Return the (X, Y) coordinate for the center point of the cell that contains the specified text.  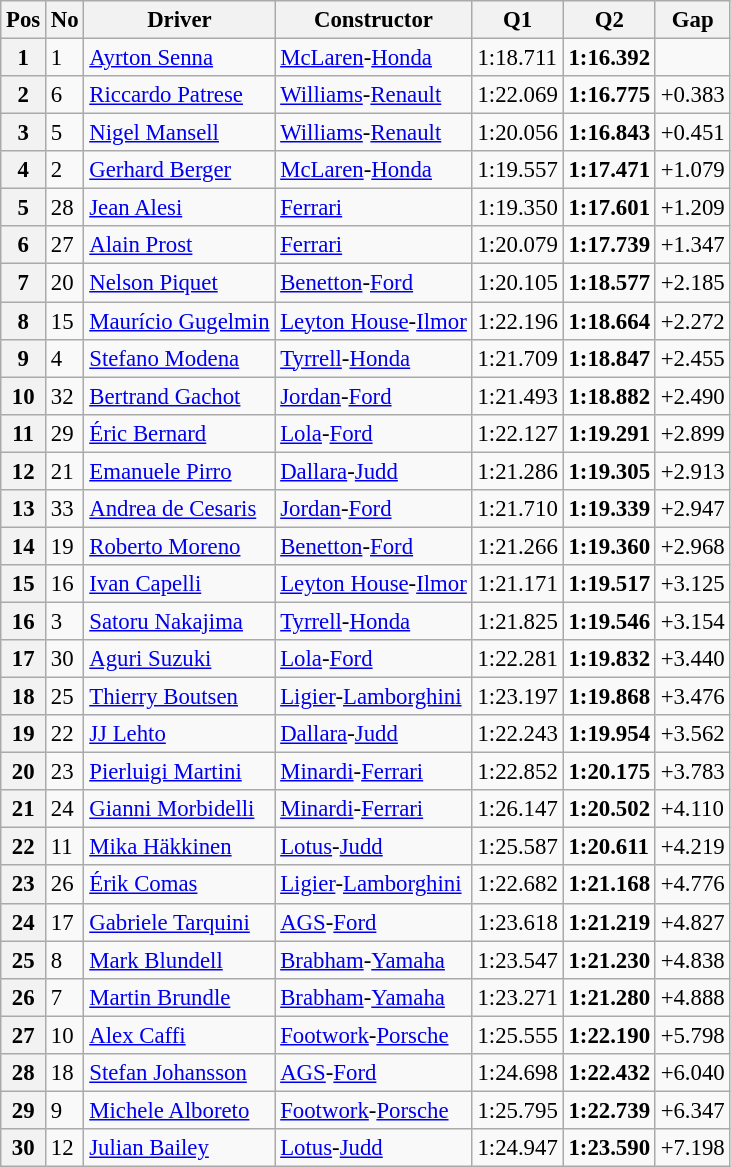
1:25.587 (518, 847)
1:19.557 (518, 170)
1:19.360 (609, 546)
1:17.601 (609, 208)
+6.040 (692, 1073)
1:19.339 (609, 509)
+4.776 (692, 885)
+2.185 (692, 283)
Q1 (518, 20)
Michele Alboreto (180, 1110)
1:19.517 (609, 584)
+5.798 (692, 1035)
1:22.432 (609, 1073)
Thierry Boutsen (180, 697)
1:21.286 (518, 471)
+1.347 (692, 245)
1:21.709 (518, 358)
+4.838 (692, 960)
Bertrand Gachot (180, 396)
Stefano Modena (180, 358)
Ayrton Senna (180, 58)
Jean Alesi (180, 208)
+0.383 (692, 95)
1:18.882 (609, 396)
Gerhard Berger (180, 170)
Mark Blundell (180, 960)
13 (24, 509)
1:21.266 (518, 546)
+7.198 (692, 1148)
+2.272 (692, 321)
+2.899 (692, 433)
Constructor (374, 20)
1:21.710 (518, 509)
1:18.711 (518, 58)
Driver (180, 20)
+4.827 (692, 922)
Stefan Johansson (180, 1073)
1:20.079 (518, 245)
Emanuele Pirro (180, 471)
Maurício Gugelmin (180, 321)
1:21.168 (609, 885)
Aguri Suzuki (180, 659)
+1.209 (692, 208)
Julian Bailey (180, 1148)
+6.347 (692, 1110)
1:16.843 (609, 133)
1:22.196 (518, 321)
Gianni Morbidelli (180, 809)
+3.440 (692, 659)
+2.455 (692, 358)
1:23.590 (609, 1148)
Alex Caffi (180, 1035)
1:22.682 (518, 885)
1:22.127 (518, 433)
1:26.147 (518, 809)
Roberto Moreno (180, 546)
1:22.281 (518, 659)
1:17.471 (609, 170)
1:19.305 (609, 471)
1:17.739 (609, 245)
1:21.219 (609, 922)
1:22.852 (518, 772)
1:19.291 (609, 433)
32 (65, 396)
1:22.243 (518, 734)
No (65, 20)
1:20.611 (609, 847)
1:18.664 (609, 321)
JJ Lehto (180, 734)
1:20.502 (609, 809)
Gap (692, 20)
1:21.171 (518, 584)
Mika Häkkinen (180, 847)
33 (65, 509)
Érik Comas (180, 885)
+2.913 (692, 471)
1:19.546 (609, 621)
+3.562 (692, 734)
+2.947 (692, 509)
1:19.954 (609, 734)
Ivan Capelli (180, 584)
1:16.392 (609, 58)
Éric Bernard (180, 433)
1:18.577 (609, 283)
1:20.175 (609, 772)
Satoru Nakajima (180, 621)
1:20.105 (518, 283)
+3.154 (692, 621)
1:20.056 (518, 133)
Alain Prost (180, 245)
1:16.775 (609, 95)
Nigel Mansell (180, 133)
1:21.825 (518, 621)
+2.968 (692, 546)
1:23.618 (518, 922)
1:23.547 (518, 960)
Pos (24, 20)
1:21.230 (609, 960)
+4.219 (692, 847)
+1.079 (692, 170)
1:22.190 (609, 1035)
Gabriele Tarquini (180, 922)
1:24.947 (518, 1148)
1:25.555 (518, 1035)
1:19.350 (518, 208)
1:23.197 (518, 697)
1:22.739 (609, 1110)
1:18.847 (609, 358)
1:21.493 (518, 396)
Riccardo Patrese (180, 95)
1:23.271 (518, 997)
+4.110 (692, 809)
Nelson Piquet (180, 283)
1:25.795 (518, 1110)
14 (24, 546)
1:22.069 (518, 95)
1:21.280 (609, 997)
1:24.698 (518, 1073)
+2.490 (692, 396)
+3.783 (692, 772)
1:19.832 (609, 659)
Martin Brundle (180, 997)
+3.125 (692, 584)
+4.888 (692, 997)
Andrea de Cesaris (180, 509)
+3.476 (692, 697)
1:19.868 (609, 697)
Q2 (609, 20)
Pierluigi Martini (180, 772)
+0.451 (692, 133)
